For the text-containing cell, return its midpoint in (x, y) coordinate format. 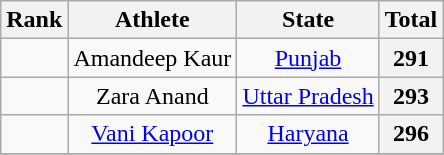
Haryana (308, 134)
Vani Kapoor (152, 134)
Total (411, 20)
Rank (34, 20)
Athlete (152, 20)
Uttar Pradesh (308, 96)
Zara Anand (152, 96)
State (308, 20)
291 (411, 58)
Punjab (308, 58)
296 (411, 134)
Amandeep Kaur (152, 58)
293 (411, 96)
